Search for the cell housing the specified text and yield its (x, y) center coordinate. 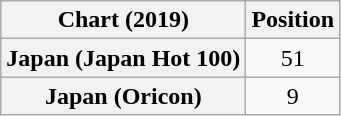
Japan (Japan Hot 100) (124, 58)
9 (293, 96)
Position (293, 20)
51 (293, 58)
Chart (2019) (124, 20)
Japan (Oricon) (124, 96)
